Detect which cell encompasses the target text, then output its [X, Y] center coordinate. 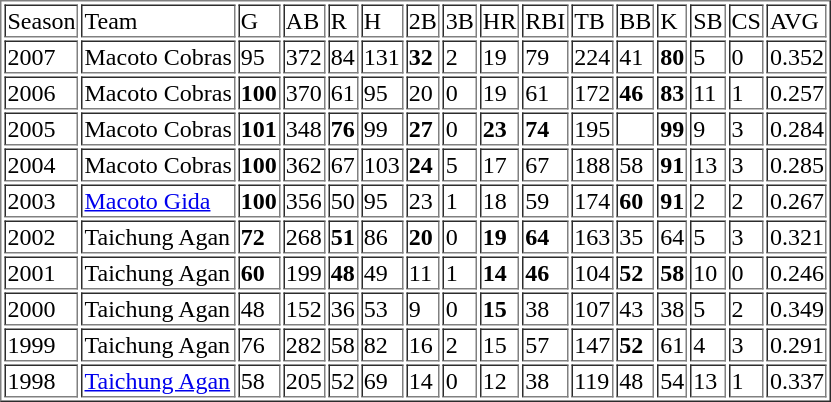
59 [545, 200]
43 [635, 308]
35 [635, 236]
54 [672, 380]
174 [592, 200]
27 [423, 128]
51 [343, 236]
83 [672, 92]
2007 [41, 56]
32 [423, 56]
H [382, 20]
12 [500, 380]
0.349 [797, 308]
2001 [41, 272]
17 [500, 164]
268 [304, 236]
0.284 [797, 128]
199 [304, 272]
163 [592, 236]
2002 [41, 236]
R [343, 20]
Team [158, 20]
80 [672, 56]
24 [423, 164]
BB [635, 20]
74 [545, 128]
84 [343, 56]
348 [304, 128]
0.246 [797, 272]
CS [746, 20]
AB [304, 20]
101 [259, 128]
1999 [41, 344]
3B [460, 20]
Macoto Gida [158, 200]
195 [592, 128]
18 [500, 200]
188 [592, 164]
2006 [41, 92]
1998 [41, 380]
282 [304, 344]
104 [592, 272]
HR [500, 20]
69 [382, 380]
86 [382, 236]
RBI [545, 20]
2000 [41, 308]
53 [382, 308]
172 [592, 92]
0.352 [797, 56]
0.257 [797, 92]
224 [592, 56]
2005 [41, 128]
82 [382, 344]
147 [592, 344]
0.285 [797, 164]
0.321 [797, 236]
4 [708, 344]
2003 [41, 200]
K [672, 20]
103 [382, 164]
41 [635, 56]
370 [304, 92]
49 [382, 272]
79 [545, 56]
0.337 [797, 380]
2B [423, 20]
50 [343, 200]
36 [343, 308]
205 [304, 380]
TB [592, 20]
G [259, 20]
16 [423, 344]
356 [304, 200]
372 [304, 56]
Season [41, 20]
2004 [41, 164]
AVG [797, 20]
107 [592, 308]
362 [304, 164]
131 [382, 56]
10 [708, 272]
57 [545, 344]
119 [592, 380]
72 [259, 236]
152 [304, 308]
0.291 [797, 344]
0.267 [797, 200]
SB [708, 20]
